Detect which cell encompasses the target text, then output its [X, Y] center coordinate. 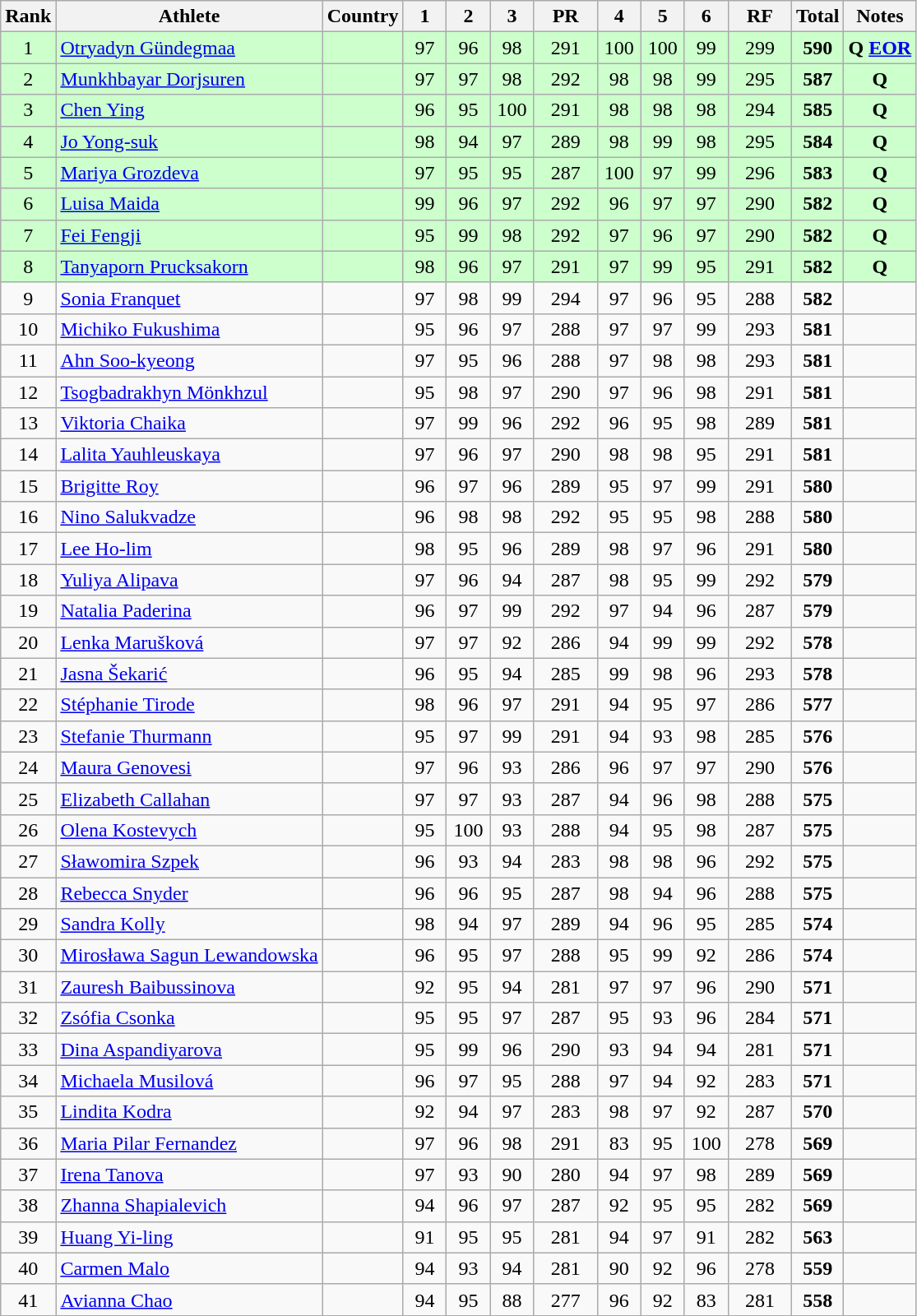
40 [28, 1268]
Tsogbadrakhyn Mönkhzul [189, 392]
13 [28, 424]
Mirosława Sagun Lewandowska [189, 956]
Tanyaporn Prucksakorn [189, 266]
14 [28, 455]
Zhanna Shapialevich [189, 1206]
17 [28, 549]
25 [28, 799]
Maura Genovesi [189, 767]
280 [566, 1175]
36 [28, 1143]
Luisa Maida [189, 204]
9 [28, 298]
Chen Ying [189, 110]
Total [817, 16]
Sonia Franquet [189, 298]
24 [28, 767]
558 [817, 1300]
38 [28, 1206]
22 [28, 705]
Zsófia Csonka [189, 1018]
Viktoria Chaika [189, 424]
583 [817, 173]
39 [28, 1237]
PR [566, 16]
299 [760, 48]
21 [28, 674]
563 [817, 1237]
Olena Kostevych [189, 830]
Jo Yong-suk [189, 141]
559 [817, 1268]
590 [817, 48]
Lee Ho-lim [189, 549]
23 [28, 736]
10 [28, 329]
577 [817, 705]
20 [28, 642]
28 [28, 892]
585 [817, 110]
Carmen Malo [189, 1268]
29 [28, 924]
Stefanie Thurmann [189, 736]
Sandra Kolly [189, 924]
Q EOR [880, 48]
Rank [28, 16]
Notes [880, 16]
Elizabeth Callahan [189, 799]
Maria Pilar Fernandez [189, 1143]
Munkhbayar Dorjsuren [189, 79]
33 [28, 1050]
19 [28, 611]
Michiko Fukushima [189, 329]
Stéphanie Tirode [189, 705]
Lalita Yauhleuskaya [189, 455]
Avianna Chao [189, 1300]
296 [760, 173]
Dina Aspandiyarova [189, 1050]
12 [28, 392]
Natalia Paderina [189, 611]
11 [28, 360]
Lenka Marušková [189, 642]
Mariya Grozdeva [189, 173]
Huang Yi-ling [189, 1237]
Otryadyn Gündegmaa [189, 48]
30 [28, 956]
27 [28, 861]
Brigitte Roy [189, 486]
Nino Salukvadze [189, 517]
Fei Fengji [189, 235]
88 [512, 1300]
284 [760, 1018]
Michaela Musilová [189, 1081]
Athlete [189, 16]
37 [28, 1175]
Zauresh Baibussinova [189, 987]
31 [28, 987]
41 [28, 1300]
7 [28, 235]
Yuliya Alipava [189, 580]
16 [28, 517]
Rebecca Snyder [189, 892]
Jasna Šekarić [189, 674]
32 [28, 1018]
Country [363, 16]
34 [28, 1081]
26 [28, 830]
Irena Tanova [189, 1175]
RF [760, 16]
18 [28, 580]
570 [817, 1112]
35 [28, 1112]
Sławomira Szpek [189, 861]
8 [28, 266]
277 [566, 1300]
15 [28, 486]
Lindita Kodra [189, 1112]
587 [817, 79]
584 [817, 141]
Ahn Soo-kyeong [189, 360]
